From the cell containing the given text, extract its center point as [x, y] coordinate. 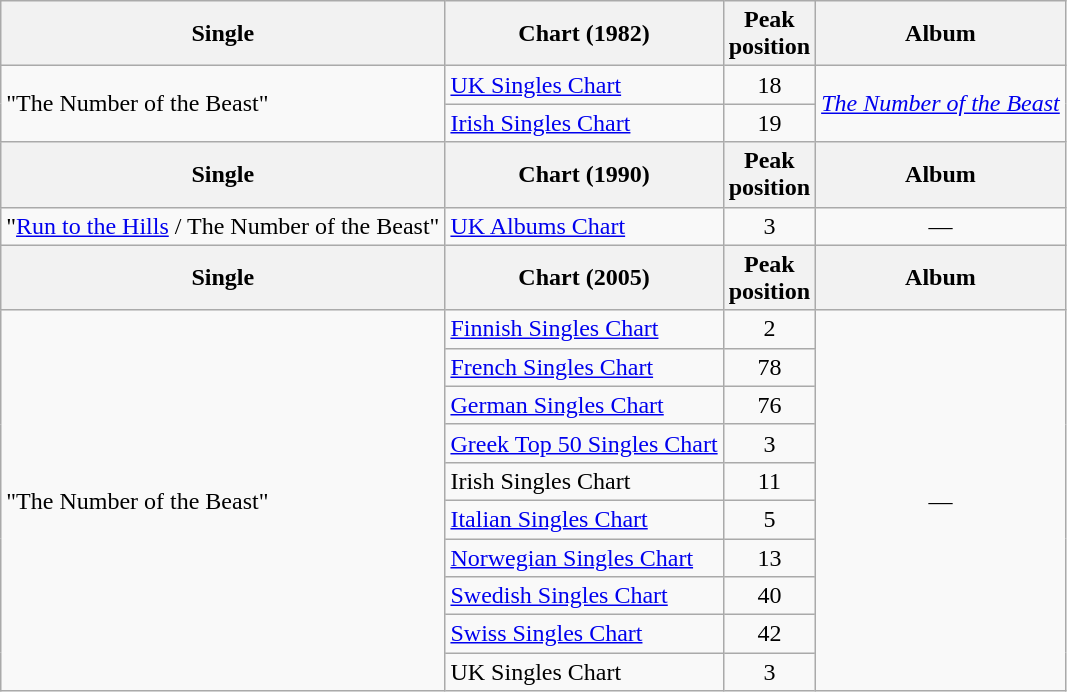
Chart (2005) [584, 278]
Norwegian Singles Chart [584, 557]
"Run to the Hills / The Number of the Beast" [223, 226]
Finnish Singles Chart [584, 329]
18 [769, 85]
French Singles Chart [584, 367]
2 [769, 329]
42 [769, 634]
Swiss Singles Chart [584, 634]
UK Albums Chart [584, 226]
11 [769, 481]
Chart (1990) [584, 174]
78 [769, 367]
Greek Top 50 Singles Chart [584, 443]
19 [769, 123]
The Number of the Beast [941, 104]
German Singles Chart [584, 405]
40 [769, 596]
Chart (1982) [584, 34]
Italian Singles Chart [584, 519]
5 [769, 519]
13 [769, 557]
Swedish Singles Chart [584, 596]
76 [769, 405]
